Output the [x, y] coordinate of the center of the cell containing the given text.  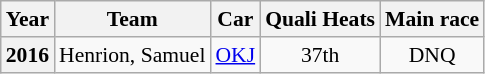
DNQ [432, 55]
Car [235, 19]
Main race [432, 19]
37th [320, 55]
Year [28, 19]
Henrion, Samuel [132, 55]
Team [132, 19]
Quali Heats [320, 19]
2016 [28, 55]
OKJ [235, 55]
